Identify which cell holds the provided text, then report its [X, Y] central coordinate. 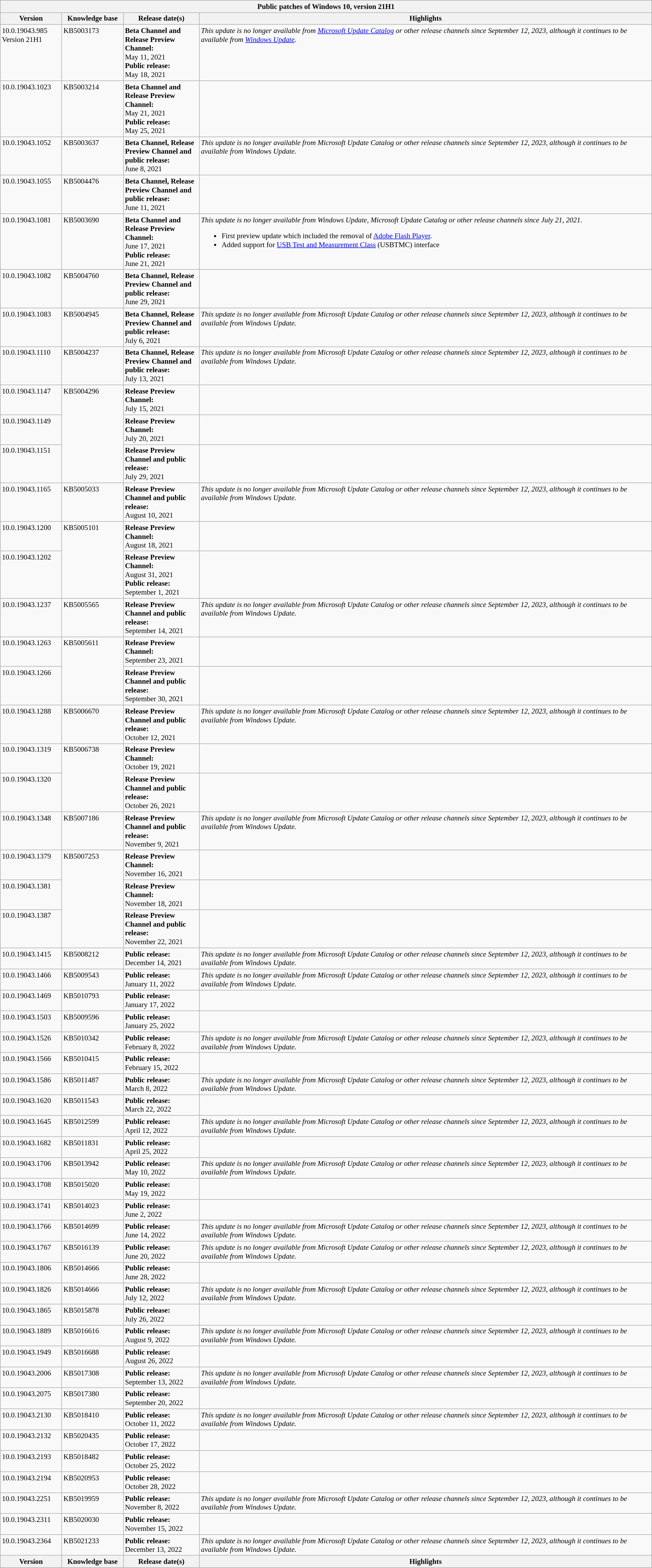
KB5004237 [93, 366]
Beta Channel, Release Preview Channel and public release:June 11, 2021 [161, 195]
10.0.19043.1526 [31, 1042]
Release Preview Channel and public release:September 30, 2021 [161, 686]
KB5017308 [93, 1378]
10.0.19043.985Version 21H1 [31, 53]
KB5003214 [93, 109]
10.0.19043.1288 [31, 724]
Release Preview Channel:September 23, 2021 [161, 652]
KB5020435 [93, 1440]
10.0.19043.1237 [31, 618]
KB5010342 [93, 1042]
Public release:June 2, 2022 [161, 1210]
KB5009543 [93, 980]
KB5005101 [93, 560]
10.0.19043.1023 [31, 109]
10.0.19043.2132 [31, 1440]
KB5004476 [93, 195]
Release Preview Channel and public release:November 22, 2021 [161, 929]
Release Preview Channel and public release:July 29, 2021 [161, 464]
10.0.19043.2251 [31, 1503]
10.0.19043.1165 [31, 502]
10.0.19043.1202 [31, 575]
Public release:September 13, 2022 [161, 1378]
10.0.19043.1466 [31, 980]
Public release:October 28, 2022 [161, 1482]
10.0.19043.1889 [31, 1336]
KB5017380 [93, 1398]
KB5003690 [93, 241]
10.0.19043.1767 [31, 1252]
Public release:July 12, 2022 [161, 1294]
KB5003637 [93, 156]
10.0.19043.1415 [31, 958]
KB5007253 [93, 899]
10.0.19043.1083 [31, 327]
Public release:March 8, 2022 [161, 1084]
10.0.19043.1348 [31, 831]
KB5009596 [93, 1022]
10.0.19043.1081 [31, 241]
Public release:December 14, 2021 [161, 958]
Public release:January 11, 2022 [161, 980]
KB5010793 [93, 1000]
10.0.19043.2193 [31, 1461]
10.0.19043.1826 [31, 1294]
KB5011831 [93, 1147]
10.0.19043.1708 [31, 1189]
10.0.19043.1682 [31, 1147]
KB5011543 [93, 1105]
10.0.19043.1806 [31, 1272]
Beta Channel and Release Preview Channel:June 17, 2021Public release:June 21, 2021 [161, 241]
Public release:February 8, 2022 [161, 1042]
Public release:May 10, 2022 [161, 1168]
10.0.19043.1645 [31, 1126]
Public release:June 20, 2022 [161, 1252]
Public release:August 26, 2022 [161, 1356]
KB5013942 [93, 1168]
KB5014699 [93, 1230]
Release Preview Channel:October 19, 2021 [161, 758]
10.0.19043.2364 [31, 1545]
KB5005033 [93, 502]
Beta Channel, Release Preview Channel and public release:July 6, 2021 [161, 327]
10.0.19043.1620 [31, 1105]
KB5011487 [93, 1084]
Public release:January 25, 2022 [161, 1022]
Public release:October 25, 2022 [161, 1461]
10.0.19043.1151 [31, 464]
Release Preview Channel:November 18, 2021 [161, 895]
Release Preview Channel and public release:September 14, 2021 [161, 618]
Public release:November 8, 2022 [161, 1503]
Public release:June 14, 2022 [161, 1230]
KB5005565 [93, 618]
Release Preview Channel and public release:November 9, 2021 [161, 831]
Public patches of Windows 10, version 21H1 [326, 6]
Public release:October 11, 2022 [161, 1420]
KB5008212 [93, 958]
Public release:October 17, 2022 [161, 1440]
Public release:December 13, 2022 [161, 1545]
Public release:April 25, 2022 [161, 1147]
Release Preview Channel and public release:October 12, 2021 [161, 724]
Public release:November 15, 2022 [161, 1524]
KB5015878 [93, 1314]
10.0.19043.1566 [31, 1063]
10.0.19043.1706 [31, 1168]
KB5016616 [93, 1336]
10.0.19043.2130 [31, 1420]
Release Preview Channel:November 16, 2021 [161, 865]
Beta Channel, Release Preview Channel and public release:June 29, 2021 [161, 289]
10.0.19043.2311 [31, 1524]
KB5021233 [93, 1545]
10.0.19043.1865 [31, 1314]
10.0.19043.1766 [31, 1230]
Public release:July 26, 2022 [161, 1314]
10.0.19043.2006 [31, 1378]
10.0.19043.1200 [31, 536]
KB5006670 [93, 724]
10.0.19043.1379 [31, 865]
10.0.19043.1147 [31, 400]
KB5020953 [93, 1482]
KB5003173 [93, 53]
Beta Channel and Release Preview Channel:May 21, 2021Public release:May 25, 2021 [161, 109]
10.0.19043.1741 [31, 1210]
10.0.19043.1263 [31, 652]
10.0.19043.1266 [31, 686]
KB5004296 [93, 434]
KB5018482 [93, 1461]
10.0.19043.1082 [31, 289]
Release Preview Channel:August 18, 2021 [161, 536]
KB5016688 [93, 1356]
Public release:May 19, 2022 [161, 1189]
10.0.19043.1110 [31, 366]
Public release:March 22, 2022 [161, 1105]
KB5014023 [93, 1210]
10.0.19043.1052 [31, 156]
KB5004760 [93, 289]
Release Preview Channel and public release:October 26, 2021 [161, 793]
KB5019959 [93, 1503]
Release Preview Channel:August 31, 2021Public release:September 1, 2021 [161, 575]
Beta Channel and Release Preview Channel:May 11, 2021Public release:May 18, 2021 [161, 53]
Public release:January 17, 2022 [161, 1000]
Release Preview Channel and public release:August 10, 2021 [161, 502]
10.0.19043.1149 [31, 430]
Release Preview Channel:July 15, 2021 [161, 400]
KB5004945 [93, 327]
KB5012599 [93, 1126]
Release Preview Channel:July 20, 2021 [161, 430]
10.0.19043.2075 [31, 1398]
Public release:April 12, 2022 [161, 1126]
KB5018410 [93, 1420]
10.0.19043.2194 [31, 1482]
Public release:September 20, 2022 [161, 1398]
KB5005611 [93, 671]
10.0.19043.1469 [31, 1000]
10.0.19043.1055 [31, 195]
10.0.19043.1319 [31, 758]
10.0.19043.1381 [31, 895]
10.0.19043.1586 [31, 1084]
KB5020030 [93, 1524]
Public release:August 9, 2022 [161, 1336]
KB5016139 [93, 1252]
Public release:June 28, 2022 [161, 1272]
Public release:February 15, 2022 [161, 1063]
KB5015020 [93, 1189]
10.0.19043.1503 [31, 1022]
10.0.19043.1320 [31, 793]
KB5007186 [93, 831]
10.0.19043.1387 [31, 929]
Beta Channel, Release Preview Channel and public release:June 8, 2021 [161, 156]
Beta Channel, Release Preview Channel and public release:July 13, 2021 [161, 366]
10.0.19043.1949 [31, 1356]
KB5006738 [93, 777]
KB5010415 [93, 1063]
